Return the [X, Y] coordinate for the center point of the cell that contains the specified text.  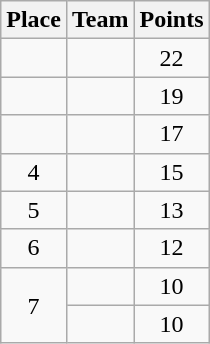
Team [100, 20]
Points [172, 20]
6 [34, 248]
15 [172, 172]
Place [34, 20]
22 [172, 58]
12 [172, 248]
19 [172, 96]
13 [172, 210]
17 [172, 134]
7 [34, 305]
4 [34, 172]
5 [34, 210]
